Identify which cell holds the provided text, then report its (X, Y) central coordinate. 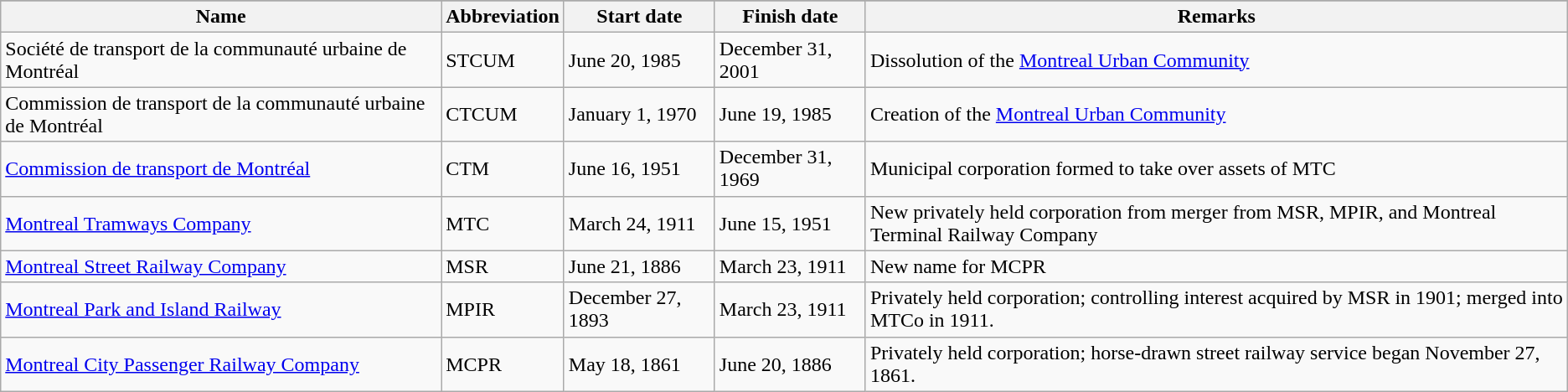
May 18, 1861 (639, 364)
CTCUM (503, 114)
June 20, 1886 (790, 364)
New privately held corporation from merger from MSR, MPIR, and Montreal Terminal Railway Company (1216, 223)
Montreal Tramways Company (221, 223)
Dissolution of the Montreal Urban Community (1216, 60)
June 19, 1985 (790, 114)
June 21, 1886 (639, 266)
Commission de transport de la communauté urbaine de Montréal (221, 114)
March 24, 1911 (639, 223)
MTC (503, 223)
Privately held corporation; horse-drawn street railway service began November 27, 1861. (1216, 364)
Creation of the Montreal Urban Community (1216, 114)
MSR (503, 266)
Montreal Park and Island Railway (221, 310)
MCPR (503, 364)
Société de transport de la communauté urbaine de Montréal (221, 60)
Municipal corporation formed to take over assets of MTC (1216, 169)
Start date (639, 17)
Abbreviation (503, 17)
Montreal Street Railway Company (221, 266)
June 16, 1951 (639, 169)
December 31, 2001 (790, 60)
December 27, 1893 (639, 310)
Privately held corporation; controlling interest acquired by MSR in 1901; merged into MTCo in 1911. (1216, 310)
January 1, 1970 (639, 114)
Montreal City Passenger Railway Company (221, 364)
New name for MCPR (1216, 266)
Commission de transport de Montréal (221, 169)
December 31, 1969 (790, 169)
CTM (503, 169)
MPIR (503, 310)
June 20, 1985 (639, 60)
June 15, 1951 (790, 223)
STCUM (503, 60)
Remarks (1216, 17)
Name (221, 17)
Finish date (790, 17)
